Scan for the cell matching the given text and deliver its [x, y] coordinate at center. 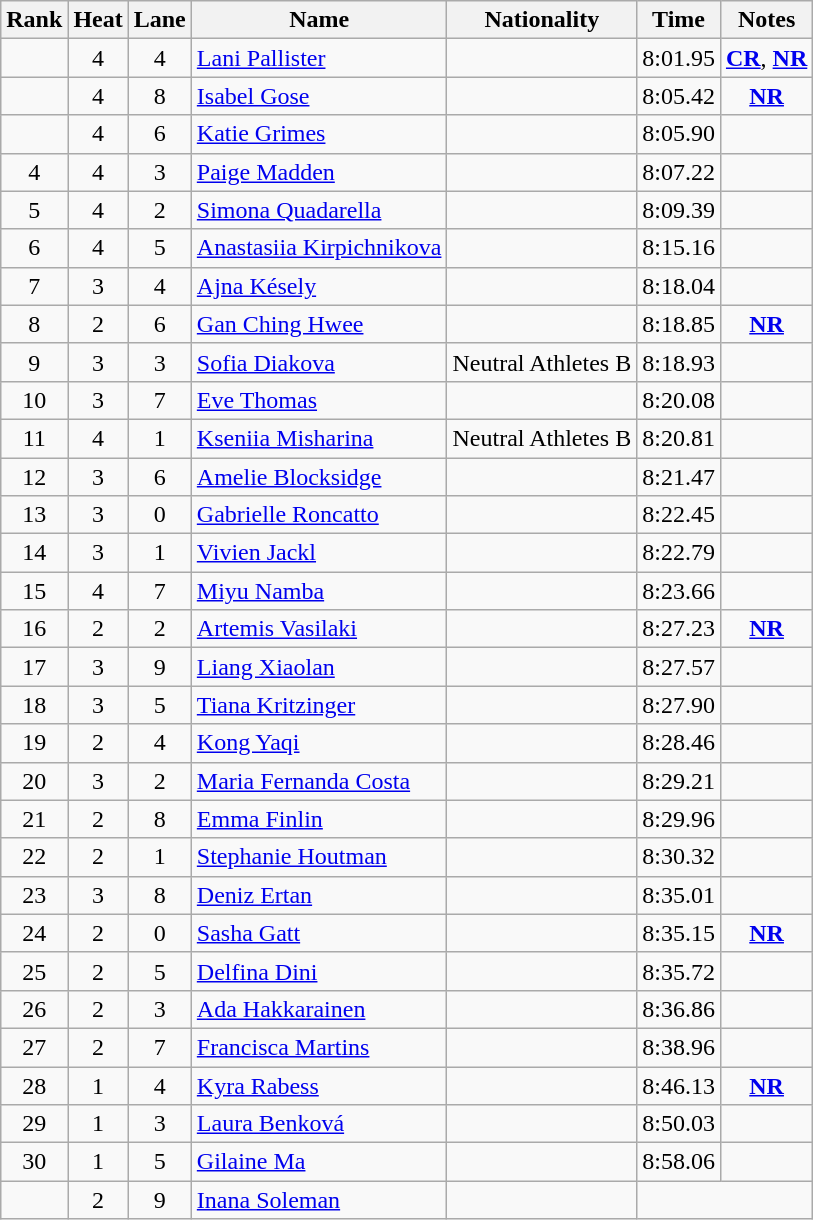
8:18.93 [679, 362]
20 [34, 781]
8:23.66 [679, 591]
8:58.06 [679, 1162]
27 [34, 1047]
13 [34, 515]
8:29.21 [679, 781]
25 [34, 971]
Liang Xiaolan [319, 667]
Heat [98, 20]
11 [34, 438]
8:35.01 [679, 895]
8:01.95 [679, 58]
8:15.16 [679, 248]
Inana Soleman [319, 1200]
Rank [34, 20]
Sofia Diakova [319, 362]
8:07.22 [679, 172]
8:27.23 [679, 629]
29 [34, 1124]
8:21.47 [679, 477]
Lane [160, 20]
Isabel Gose [319, 96]
Tiana Kritzinger [319, 705]
28 [34, 1085]
18 [34, 705]
23 [34, 895]
Eve Thomas [319, 400]
Ajna Késely [319, 286]
15 [34, 591]
Laura Benková [319, 1124]
8:35.72 [679, 971]
Emma Finlin [319, 819]
8:38.96 [679, 1047]
8:20.08 [679, 400]
30 [34, 1162]
26 [34, 1009]
8:22.45 [679, 515]
24 [34, 933]
Gilaine Ma [319, 1162]
Time [679, 20]
8:22.79 [679, 553]
Notes [766, 20]
8:05.42 [679, 96]
Kyra Rabess [319, 1085]
Deniz Ertan [319, 895]
Simona Quadarella [319, 210]
19 [34, 743]
8:27.57 [679, 667]
8:09.39 [679, 210]
8:05.90 [679, 134]
8:29.96 [679, 819]
8:28.46 [679, 743]
8:50.03 [679, 1124]
Artemis Vasilaki [319, 629]
8:30.32 [679, 857]
Gabrielle Roncatto [319, 515]
Gan Ching Hwee [319, 324]
Anastasiia Kirpichnikova [319, 248]
Sasha Gatt [319, 933]
Amelie Blocksidge [319, 477]
8:18.04 [679, 286]
CR, NR [766, 58]
Name [319, 20]
Ada Hakkarainen [319, 1009]
Kong Yaqi [319, 743]
Maria Fernanda Costa [319, 781]
Miyu Namba [319, 591]
22 [34, 857]
8:18.85 [679, 324]
17 [34, 667]
14 [34, 553]
8:35.15 [679, 933]
8:27.90 [679, 705]
Katie Grimes [319, 134]
21 [34, 819]
Vivien Jackl [319, 553]
12 [34, 477]
8:20.81 [679, 438]
Delfina Dini [319, 971]
Nationality [542, 20]
10 [34, 400]
16 [34, 629]
Francisca Martins [319, 1047]
Paige Madden [319, 172]
8:36.86 [679, 1009]
8:46.13 [679, 1085]
Kseniia Misharina [319, 438]
Stephanie Houtman [319, 857]
Lani Pallister [319, 58]
